Output the [x, y] coordinate of the center of the cell containing the given text.  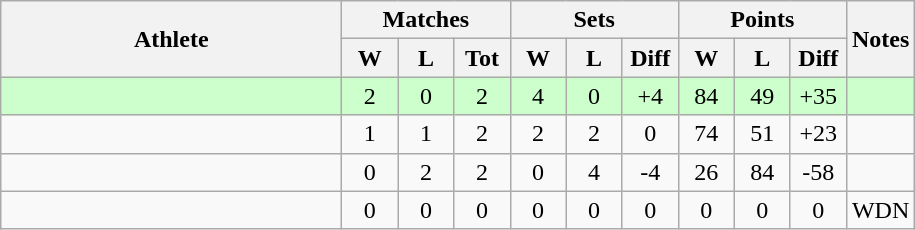
Tot [482, 58]
51 [762, 134]
49 [762, 96]
+35 [818, 96]
Athlete [172, 39]
Matches [426, 20]
-4 [650, 172]
+23 [818, 134]
26 [706, 172]
+4 [650, 96]
WDN [880, 210]
Sets [594, 20]
Points [762, 20]
74 [706, 134]
Notes [880, 39]
-58 [818, 172]
